Pinpoint the cell where the given text exists, returning its [X, Y] midpoint coordinate. 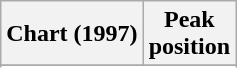
Chart (1997) [72, 34]
Peakposition [189, 34]
